Pinpoint the cell where the given text exists, returning its (X, Y) midpoint coordinate. 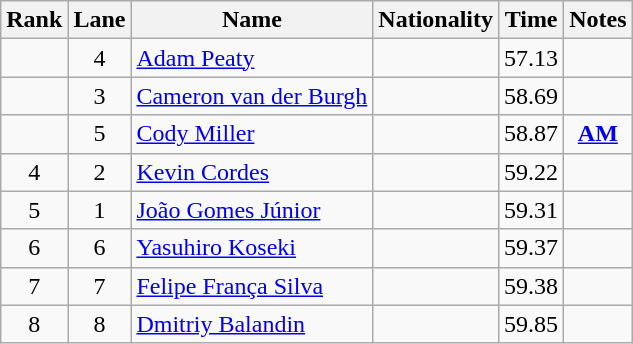
Nationality (436, 20)
59.31 (532, 210)
Lane (100, 20)
1 (100, 210)
Cody Miller (252, 134)
AM (598, 134)
Name (252, 20)
Notes (598, 20)
Cameron van der Burgh (252, 96)
Kevin Cordes (252, 172)
3 (100, 96)
Dmitriy Balandin (252, 324)
2 (100, 172)
58.87 (532, 134)
João Gomes Júnior (252, 210)
59.85 (532, 324)
59.22 (532, 172)
Rank (34, 20)
Time (532, 20)
58.69 (532, 96)
Felipe França Silva (252, 286)
Adam Peaty (252, 58)
57.13 (532, 58)
59.38 (532, 286)
59.37 (532, 248)
Yasuhiro Koseki (252, 248)
